Capture the cell that displays the provided text and extract its (X, Y) central coordinate. 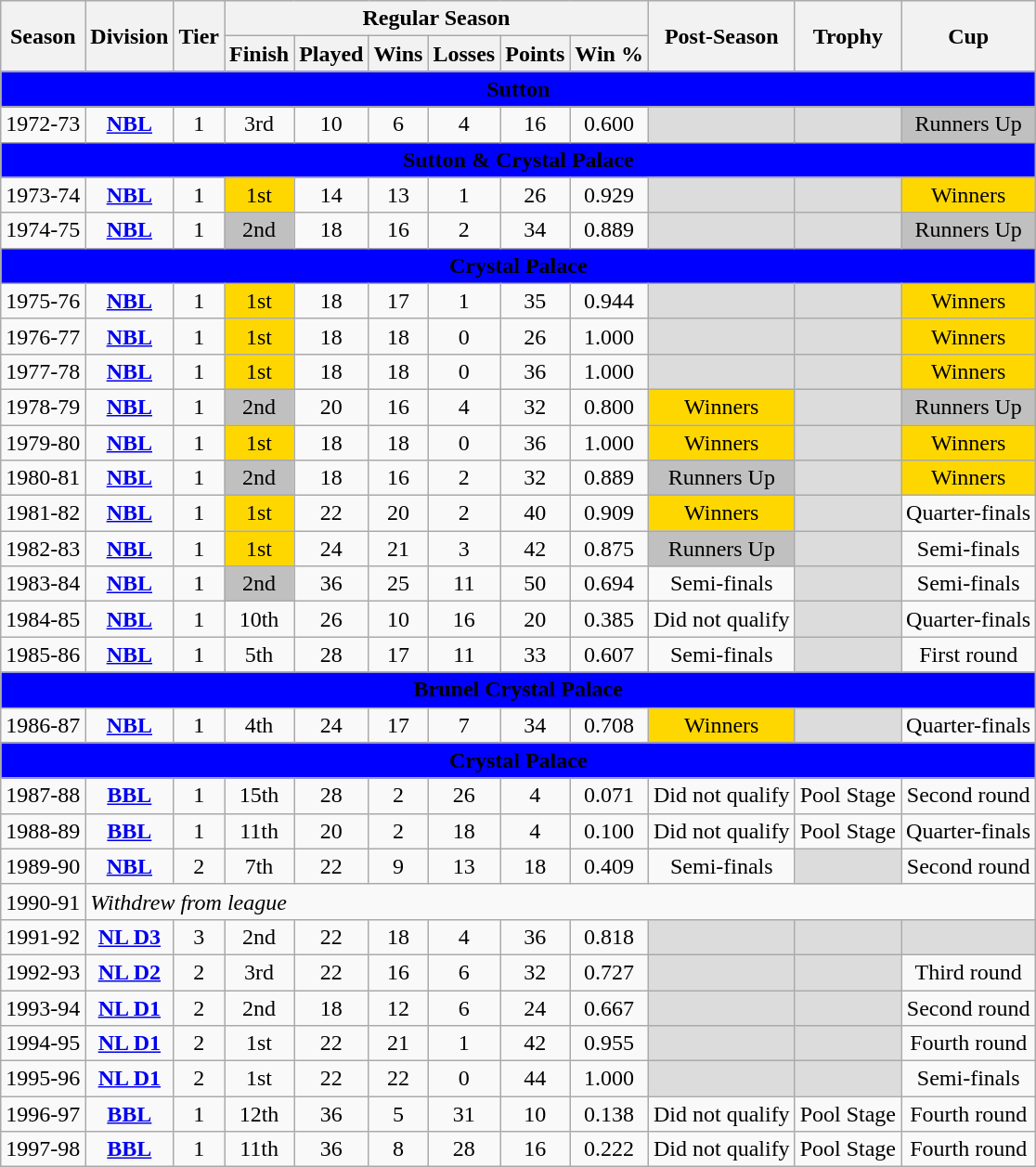
1972-73 (43, 124)
0.909 (609, 513)
31 (464, 1114)
1990-91 (43, 901)
50 (535, 584)
1997-98 (43, 1149)
Division (130, 36)
40 (535, 513)
Withdrew from league (561, 901)
4th (260, 725)
0.138 (609, 1114)
1974-75 (43, 230)
14 (331, 195)
Cup (969, 36)
1989-90 (43, 866)
0.818 (609, 937)
12 (398, 1007)
0.667 (609, 1007)
0.800 (609, 407)
Points (535, 54)
1979-80 (43, 443)
0.071 (609, 796)
0.708 (609, 725)
1975-76 (43, 301)
1991-92 (43, 937)
Third round (969, 972)
0.222 (609, 1149)
1984-85 (43, 619)
1992-93 (43, 972)
Tier (199, 36)
Sutton & Crystal Palace (518, 160)
1987-88 (43, 796)
25 (398, 584)
NL D2 (130, 972)
Regular Season (436, 19)
1982-83 (43, 549)
0.409 (609, 866)
Losses (464, 54)
NL D3 (130, 937)
35 (535, 301)
Wins (398, 54)
5th (260, 655)
0.600 (609, 124)
First round (969, 655)
1994-95 (43, 1044)
0.727 (609, 972)
1980-81 (43, 478)
0.955 (609, 1044)
1993-94 (43, 1007)
12th (260, 1114)
1981-82 (43, 513)
1976-77 (43, 336)
0.607 (609, 655)
Brunel Crystal Palace (518, 690)
1986-87 (43, 725)
0.944 (609, 301)
44 (535, 1079)
1978-79 (43, 407)
0.875 (609, 549)
Played (331, 54)
1988-89 (43, 831)
5 (398, 1114)
1977-78 (43, 371)
7th (260, 866)
8 (398, 1149)
Trophy (848, 36)
1985-86 (43, 655)
33 (535, 655)
1973-74 (43, 195)
1995-96 (43, 1079)
Post-Season (721, 36)
0.694 (609, 584)
9 (398, 866)
Finish (260, 54)
1983-84 (43, 584)
1996-97 (43, 1114)
7 (464, 725)
10th (260, 619)
Sutton (518, 89)
Win % (609, 54)
0.929 (609, 195)
Season (43, 36)
15th (260, 796)
0.385 (609, 619)
0.100 (609, 831)
